Identify which cell holds the provided text, then report its [x, y] central coordinate. 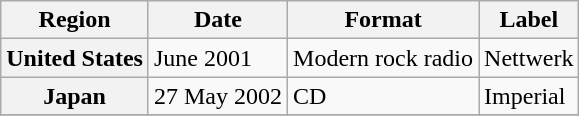
Nettwerk [529, 58]
Modern rock radio [384, 58]
Label [529, 20]
Date [218, 20]
CD [384, 96]
Imperial [529, 96]
United States [75, 58]
Japan [75, 96]
Region [75, 20]
27 May 2002 [218, 96]
Format [384, 20]
June 2001 [218, 58]
